Find where the given text appears and provide that cell's center as [x, y] coordinate. 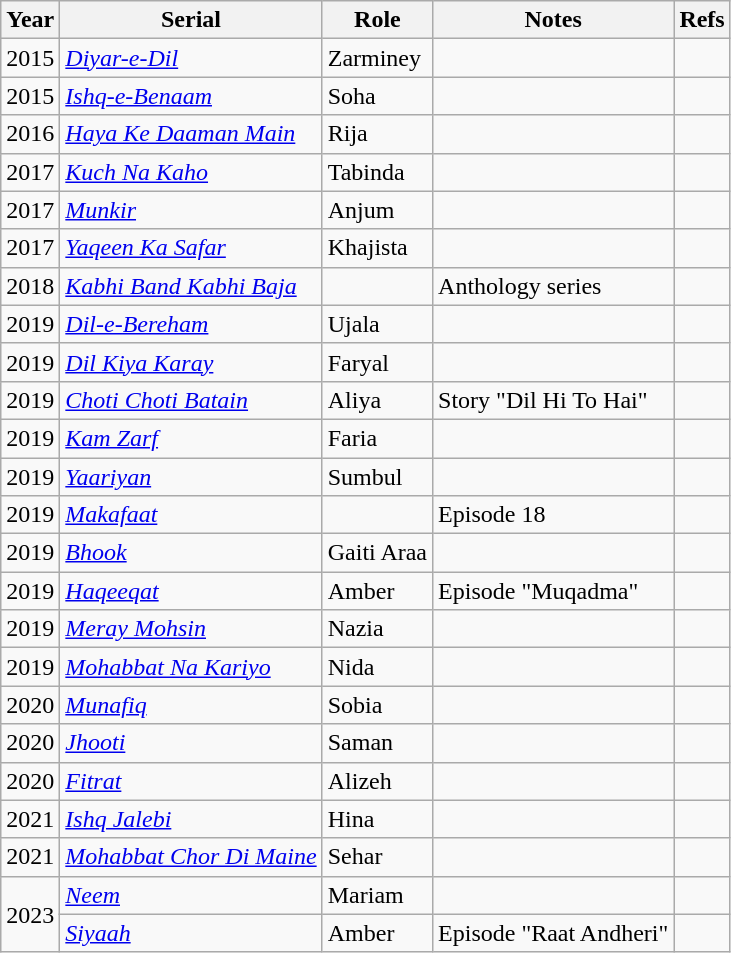
Tabinda [377, 172]
Munkir [191, 210]
Meray Mohsin [191, 629]
Anthology series [554, 286]
Notes [554, 20]
Ishq Jalebi [191, 819]
Episode "Muqadma" [554, 591]
Nazia [377, 629]
Episode "Raat Andheri" [554, 933]
Ishq-e-Benaam [191, 96]
Kam Zarf [191, 438]
Makafaat [191, 515]
Aliya [377, 400]
Kabhi Band Kabhi Baja [191, 286]
Episode 18 [554, 515]
Fitrat [191, 781]
Refs [702, 20]
Sobia [377, 705]
Dil-e-Bereham [191, 324]
Mohabbat Chor Di Maine [191, 857]
Kuch Na Kaho [191, 172]
Alizeh [377, 781]
Saman [377, 743]
Ujala [377, 324]
2018 [30, 286]
Dil Kiya Karay [191, 362]
Anjum [377, 210]
Year [30, 20]
2016 [30, 134]
Neem [191, 895]
Choti Choti Batain [191, 400]
Nida [377, 667]
Munafiq [191, 705]
Role [377, 20]
Soha [377, 96]
Mohabbat Na Kariyo [191, 667]
Diyar-e-Dil [191, 58]
Rija [377, 134]
Siyaah [191, 933]
Haya Ke Daaman Main [191, 134]
Sehar [377, 857]
Faria [377, 438]
Faryal [377, 362]
Gaiti Araa [377, 553]
Story "Dil Hi To Hai" [554, 400]
Bhook [191, 553]
Sumbul [377, 477]
Yaqeen Ka Safar [191, 248]
Serial [191, 20]
Zarminey [377, 58]
Khajista [377, 248]
Yaariyan [191, 477]
Hina [377, 819]
Jhooti [191, 743]
2023 [30, 914]
Mariam [377, 895]
Haqeeqat [191, 591]
